Scan for the cell matching the given text and deliver its [X, Y] coordinate at center. 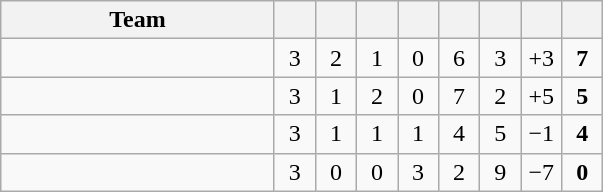
+5 [542, 96]
6 [460, 58]
−1 [542, 134]
−7 [542, 172]
9 [500, 172]
Team [138, 20]
+3 [542, 58]
